Return the [X, Y] coordinate for the center point of the cell that contains the specified text.  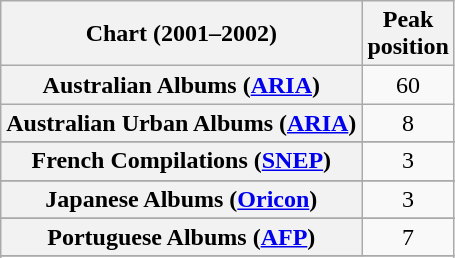
Japanese Albums (Oricon) [182, 199]
Portuguese Albums (AFP) [182, 237]
French Compilations (SNEP) [182, 161]
8 [408, 123]
Australian Albums (ARIA) [182, 85]
Chart (2001–2002) [182, 34]
Australian Urban Albums (ARIA) [182, 123]
Peakposition [408, 34]
7 [408, 237]
60 [408, 85]
